Scan for the cell matching the given text and deliver its (X, Y) coordinate at center. 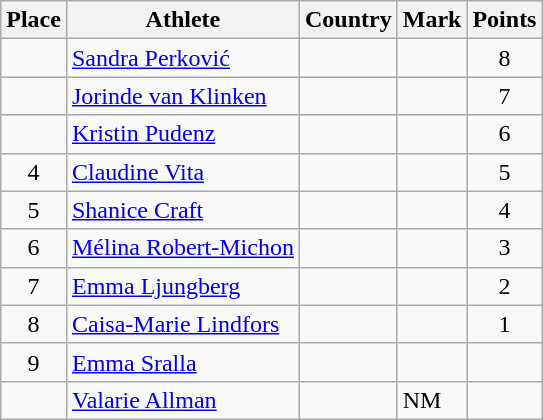
Kristin Pudenz (182, 134)
Jorinde van Klinken (182, 96)
Mélina Robert-Michon (182, 248)
Emma Ljungberg (182, 286)
Caisa-Marie Lindfors (182, 324)
2 (504, 286)
Emma Sralla (182, 362)
Shanice Craft (182, 210)
Place (34, 20)
1 (504, 324)
Country (348, 20)
Valarie Allman (182, 400)
Claudine Vita (182, 172)
NM (432, 400)
Sandra Perković (182, 58)
Athlete (182, 20)
3 (504, 248)
Mark (432, 20)
Points (504, 20)
9 (34, 362)
